Pinpoint the cell where the given text exists, returning its (x, y) midpoint coordinate. 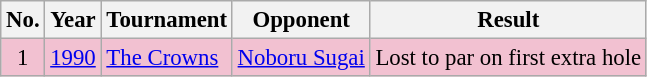
1990 (73, 58)
Noboru Sugai (301, 58)
Opponent (301, 20)
Result (508, 20)
Lost to par on first extra hole (508, 58)
Tournament (166, 20)
Year (73, 20)
No. (23, 20)
The Crowns (166, 58)
1 (23, 58)
